Return [x, y] of the center of cell containing provided text 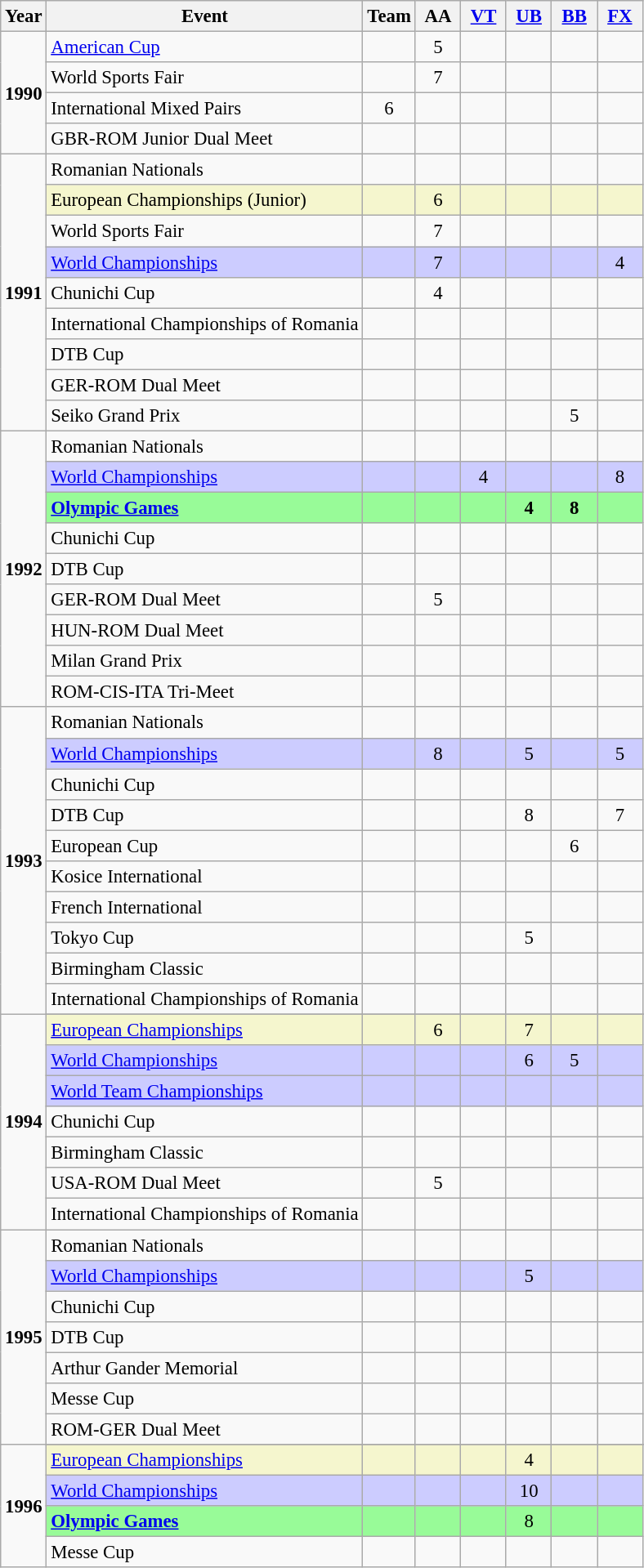
1993 [24, 861]
ROM-CIS-ITA Tri-Meet [204, 692]
1995 [24, 1337]
International Mixed Pairs [204, 109]
FX [620, 16]
Tokyo Cup [204, 938]
American Cup [204, 47]
European Cup [204, 846]
Milan Grand Prix [204, 661]
BB [575, 16]
HUN-ROM Dual Meet [204, 631]
USA-ROM Dual Meet [204, 1184]
ROM-GER Dual Meet [204, 1429]
Kosice International [204, 877]
Team [389, 16]
French International [204, 907]
1996 [24, 1506]
World Team Championships [204, 1092]
Arthur Gander Memorial [204, 1368]
VT [484, 16]
1991 [24, 293]
GBR-ROM Junior Dual Meet [204, 139]
UB [529, 16]
1990 [24, 93]
European Championships (Junior) [204, 200]
Seiko Grand Prix [204, 416]
Event [204, 16]
1994 [24, 1123]
Year [24, 16]
10 [529, 1490]
AA [438, 16]
1992 [24, 569]
